Search for the cell housing the specified text and yield its (X, Y) center coordinate. 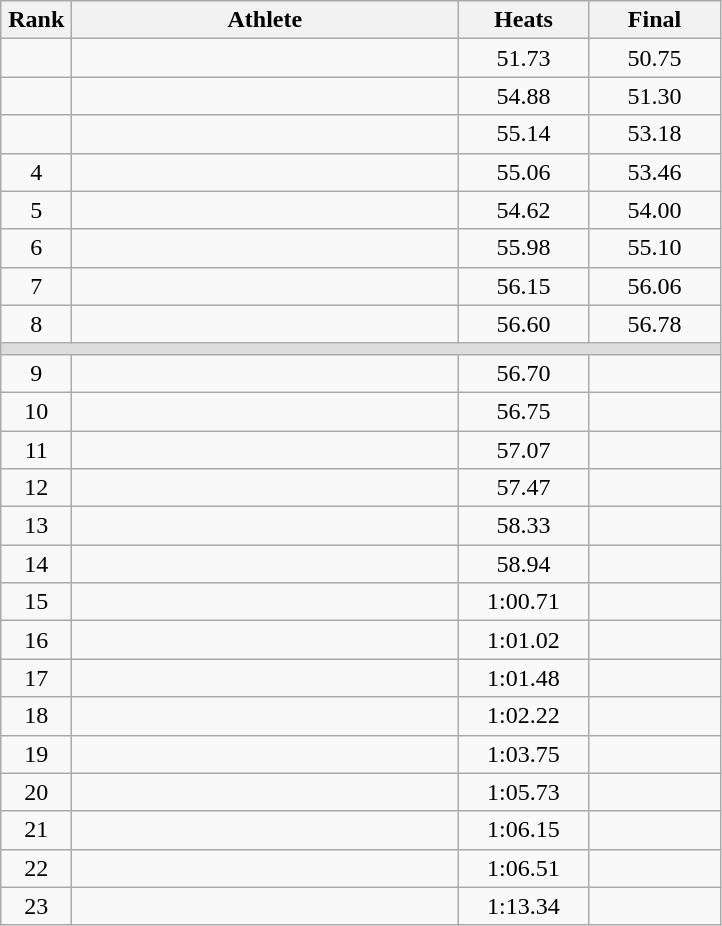
1:01.02 (524, 640)
4 (36, 172)
56.70 (524, 373)
18 (36, 716)
1:03.75 (524, 754)
12 (36, 488)
11 (36, 449)
Athlete (265, 20)
55.10 (654, 248)
1:05.73 (524, 792)
15 (36, 602)
57.07 (524, 449)
50.75 (654, 58)
55.98 (524, 248)
56.78 (654, 324)
17 (36, 678)
53.18 (654, 134)
55.06 (524, 172)
Heats (524, 20)
20 (36, 792)
14 (36, 564)
1:06.51 (524, 868)
22 (36, 868)
57.47 (524, 488)
53.46 (654, 172)
1:00.71 (524, 602)
56.15 (524, 286)
56.60 (524, 324)
6 (36, 248)
51.30 (654, 96)
51.73 (524, 58)
Final (654, 20)
19 (36, 754)
56.06 (654, 286)
1:01.48 (524, 678)
54.00 (654, 210)
1:02.22 (524, 716)
9 (36, 373)
55.14 (524, 134)
1:13.34 (524, 906)
56.75 (524, 411)
1:06.15 (524, 830)
13 (36, 526)
54.62 (524, 210)
10 (36, 411)
Rank (36, 20)
21 (36, 830)
7 (36, 286)
16 (36, 640)
58.94 (524, 564)
8 (36, 324)
23 (36, 906)
58.33 (524, 526)
54.88 (524, 96)
5 (36, 210)
